Capture the cell that displays the provided text and extract its (X, Y) central coordinate. 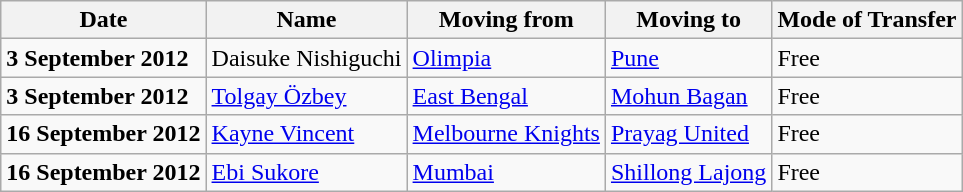
Tolgay Özbey (306, 96)
Kayne Vincent (306, 134)
East Bengal (506, 96)
Mohun Bagan (688, 96)
Pune (688, 58)
Prayag United (688, 134)
Mumbai (506, 172)
Mode of Transfer (867, 20)
Ebi Sukore (306, 172)
Shillong Lajong (688, 172)
Name (306, 20)
Melbourne Knights (506, 134)
Olimpia (506, 58)
Date (104, 20)
Moving from (506, 20)
Daisuke Nishiguchi (306, 58)
Moving to (688, 20)
